From the cell containing the given text, extract its center point as (x, y) coordinate. 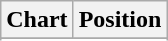
Position (120, 20)
Chart (37, 20)
